From the cell containing the given text, extract its center point as (X, Y) coordinate. 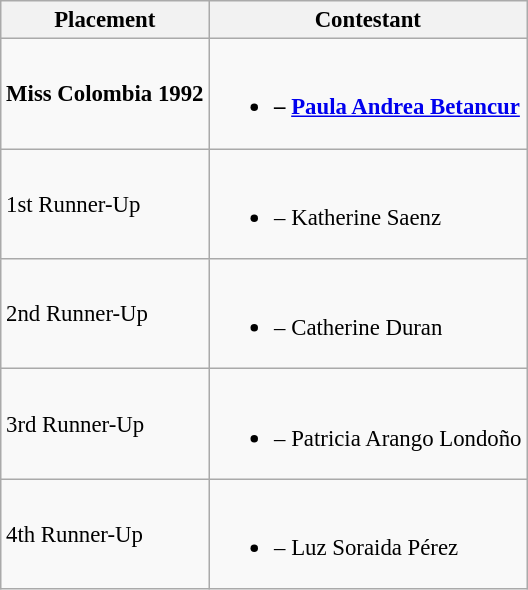
Miss Colombia 1992 (105, 94)
– Catherine Duran (368, 314)
3rd Runner-Up (105, 424)
2nd Runner-Up (105, 314)
– Luz Soraida Pérez (368, 534)
– Paula Andrea Betancur (368, 94)
1st Runner-Up (105, 204)
Contestant (368, 20)
– Katherine Saenz (368, 204)
4th Runner-Up (105, 534)
Placement (105, 20)
– Patricia Arango Londoño (368, 424)
